Locate the cell with the specified text and output its [x, y] center coordinate. 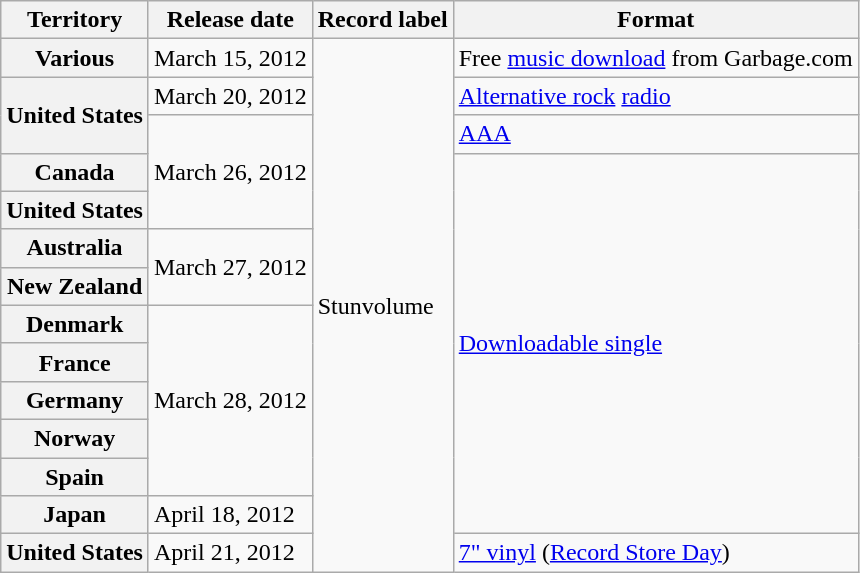
France [75, 362]
April 21, 2012 [230, 553]
March 15, 2012 [230, 58]
March 26, 2012 [230, 172]
March 20, 2012 [230, 96]
New Zealand [75, 286]
Japan [75, 515]
April 18, 2012 [230, 515]
Territory [75, 20]
March 27, 2012 [230, 267]
March 28, 2012 [230, 400]
Format [656, 20]
Alternative rock radio [656, 96]
Australia [75, 248]
Stunvolume [382, 306]
Release date [230, 20]
Downloadable single [656, 344]
Spain [75, 477]
7" vinyl (Record Store Day) [656, 553]
AAA [656, 134]
Denmark [75, 324]
Free music download from Garbage.com [656, 58]
Norway [75, 438]
Canada [75, 172]
Various [75, 58]
Germany [75, 400]
Record label [382, 20]
